For the text-containing cell, return its midpoint in [X, Y] coordinate format. 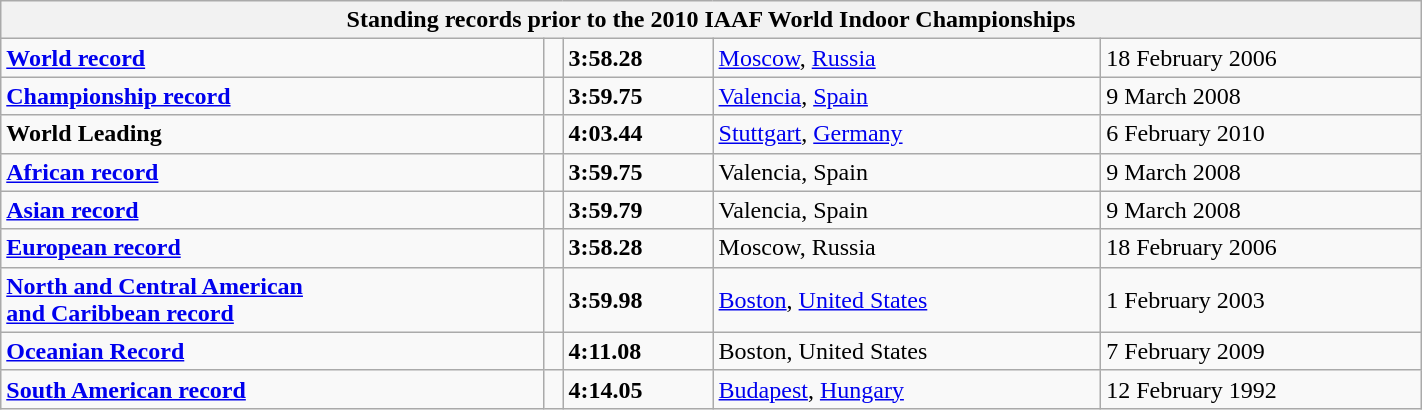
Oceanian Record [272, 351]
African record [272, 172]
World Leading [272, 134]
Stuttgart, Germany [907, 134]
Asian record [272, 210]
South American record [272, 389]
Budapest, Hungary [907, 389]
1 February 2003 [1262, 300]
4:14.05 [638, 389]
12 February 1992 [1262, 389]
North and Central American and Caribbean record [272, 300]
6 February 2010 [1262, 134]
3:59.98 [638, 300]
7 February 2009 [1262, 351]
Championship record [272, 96]
3:59.79 [638, 210]
Standing records prior to the 2010 IAAF World Indoor Championships [711, 20]
European record [272, 248]
4:11.08 [638, 351]
World record [272, 58]
4:03.44 [638, 134]
